Pinpoint the cell where the given text exists, returning its (x, y) midpoint coordinate. 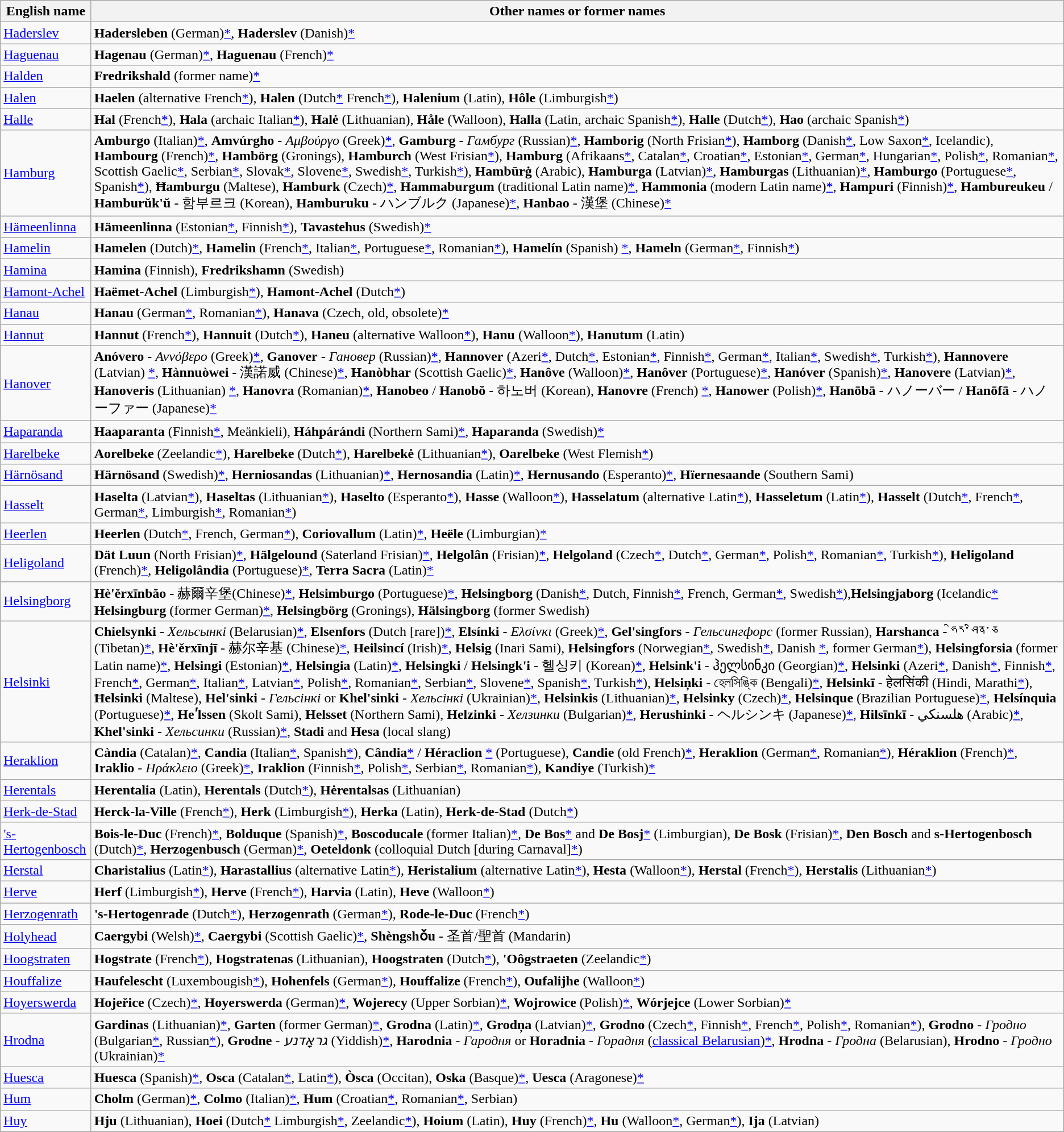
Haderslev (45, 33)
English name (45, 11)
Hogstrate (French*), Hogstratenas (Lithuanian), Hoogstraten (Dutch*), 'Oôgstraeten (Zeelandic*) (577, 959)
Haelen (alternative French*), Halen (Dutch* French*), Halenium (Latin), Hôle (Limburgish*) (577, 98)
Hanau (German*, Romanian*), Hanava (Czech, old, obsolete)* (577, 313)
Haaparanta (Finnish*, Meänkieli), Háhpárándi (Northern Sami)*, Haparanda (Swedish)* (577, 432)
Hämeenlinna (Estonian*, Finnish*), Tavastehus (Swedish)* (577, 227)
Hrodna (45, 1040)
Hamburg (45, 173)
Hum (45, 1099)
Halle (45, 119)
Herf (Limburgish*), Herve (French*), Harvia (Latin), Heve (Walloon*) (577, 892)
Holyhead (45, 937)
Huesca (45, 1077)
Harelbeke (45, 453)
Caergybi (Welsh)*, Caergybi (Scottish Gaelic)*, Shèngshǒu - 圣首/聖首 (Mandarin) (577, 937)
Halen (45, 98)
Hju (Lithuanian), Hoei (Dutch* Limburgish*, Zeelandic*), Hoium (Latin), Huy (French)*, Hu (Walloon*, German*), Ija (Latvian) (577, 1121)
's-Hertogenbosch (45, 841)
Aorelbeke (Zeelandic*), Harelbeke (Dutch*), Harelbekė (Lithuanian*), Oarelbeke (West Flemish*) (577, 453)
Hoyerswerda (45, 1002)
Herk-de-Stad (45, 811)
Herve (45, 892)
Hojeřice (Czech)*, Hoyerswerda (German)*, Wojerecy (Upper Sorbian)*, Wojrowice (Polish)*, Wórjejce (Lower Sorbian)* (577, 1002)
Hanover (45, 383)
Hasselt (45, 505)
Härnösand (Swedish)*, Herniosandas (Lithuanian)*, Hernosandia (Latin)*, Hernusando (Esperanto)*, Hïernesaande (Southern Sami) (577, 475)
Haufelescht (Luxembougish*), Hohenfels (German*), Houffalize (French*), Oufalijhe (Walloon*) (577, 981)
Herzogenrath (45, 913)
Cholm (German)*, Colmo (Italian)*, Hum (Croatian*, Romanian*, Serbian) (577, 1099)
Haëmet-Achel (Limburgish*), Hamont-Achel (Dutch*) (577, 292)
Huesca (Spanish)*, Osca (Catalan*, Latin*), Òsca (Occitan), Oska (Basque)*, Uesca (Aragonese)* (577, 1077)
's-Hertogenrade (Dutch*), Herzogenrath (German*), Rode-le-Duc (French*) (577, 913)
Hagenau (German)*, Haguenau (French)* (577, 55)
Heligoland (45, 563)
Hamina (45, 270)
Härnösand (45, 475)
Herentals (45, 790)
Hamelen (Dutch)*, Hamelin (French*, Italian*, Portuguese*, Romanian*), Hamelín (Spanish) *, Hameln (German*, Finnish*) (577, 248)
Hamina (Finnish), Fredrikshamn (Swedish) (577, 270)
Haparanda (45, 432)
Helsingborg (45, 601)
Other names or former names (577, 11)
Herck-la-Ville (French*), Herk (Limburgish*), Herka (Latin), Herk-de-Stad (Dutch*) (577, 811)
Fredrikshald (former name)* (577, 76)
Hamelin (45, 248)
Hoogstraten (45, 959)
Herentalia (Latin), Herentals (Dutch*), Hėrentalsas (Lithuanian) (577, 790)
Houffalize (45, 981)
Huy (45, 1121)
Hamont-Achel (45, 292)
Hannut (45, 335)
Heerlen (45, 534)
Hannut (French*), Hannuit (Dutch*), Haneu (alternative Walloon*), Hanu (Walloon*), Hanutum (Latin) (577, 335)
Haguenau (45, 55)
Hal (French*), Hala (archaic Italian*), Halė (Lithuanian), Håle (Walloon), Halla (Latin, archaic Spanish*), Halle (Dutch*), Hao (archaic Spanish*) (577, 119)
Helsinki (45, 682)
Halden (45, 76)
Hadersleben (German)*, Haderslev (Danish)* (577, 33)
Hanau (45, 313)
Herstal (45, 870)
Heraklion (45, 760)
Hämeenlinna (45, 227)
Heerlen (Dutch*, French, German*), Coriovallum (Latin)*, Heële (Limburgian)* (577, 534)
